Extract the [x, y] coordinate from the center of the cell holding the provided text.  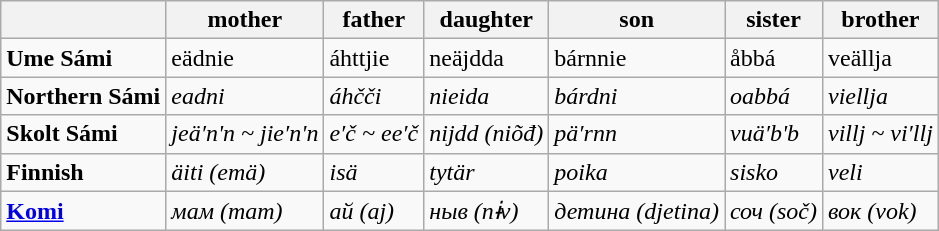
father [374, 20]
veällja [880, 58]
Ume Sámi [84, 58]
daughter [486, 20]
соч (soč) [774, 211]
neäjdda [486, 58]
åbbá [774, 58]
pä′rnn [637, 134]
bárnnie [637, 58]
eädnie [245, 58]
Finnish [84, 172]
детина (djetina) [637, 211]
Skolt Sámi [84, 134]
Northern Sámi [84, 96]
oabbá [774, 96]
sisko [774, 172]
äiti (emä) [245, 172]
viellja [880, 96]
mother [245, 20]
áhttjie [374, 58]
ай (aj) [374, 211]
brother [880, 20]
villj ~ vi′llj [880, 134]
vuä′b'b [774, 134]
poika [637, 172]
nijdd (niõđ) [486, 134]
ныв (nɨv) [486, 211]
вок (vok) [880, 211]
sister [774, 20]
isä [374, 172]
e′č ~ ee′č [374, 134]
veli [880, 172]
bárdni [637, 96]
мам (mam) [245, 211]
eadni [245, 96]
áhčči [374, 96]
nieida [486, 96]
Komi [84, 211]
son [637, 20]
tytär [486, 172]
jeä′n'n ~ jie′n'n [245, 134]
